Return the (X, Y) coordinate for the center point of the cell that contains the specified text.  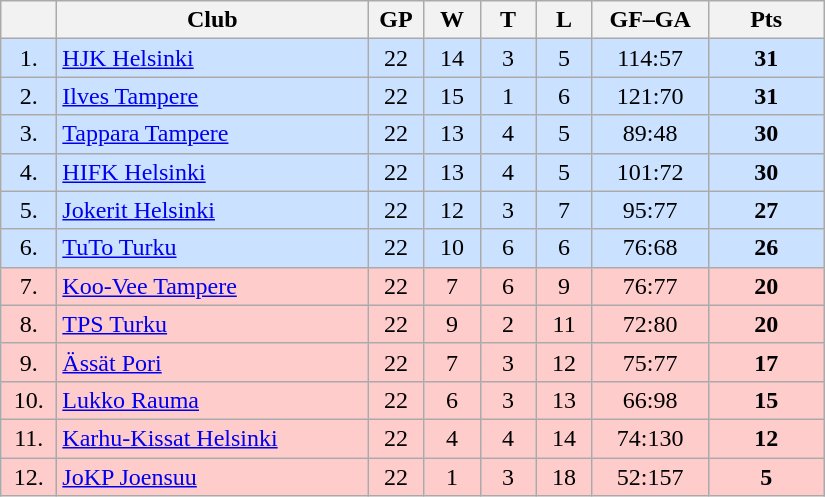
TuTo Turku (212, 248)
Jokerit Helsinki (212, 210)
12. (29, 477)
95:77 (650, 210)
Ilves Tampere (212, 96)
GF–GA (650, 20)
9. (29, 362)
5. (29, 210)
10. (29, 400)
6. (29, 248)
11. (29, 438)
Lukko Rauma (212, 400)
Tappara Tampere (212, 134)
W (452, 20)
GP (396, 20)
3. (29, 134)
10 (452, 248)
7. (29, 286)
27 (766, 210)
2 (508, 324)
66:98 (650, 400)
HJK Helsinki (212, 58)
Koo-Vee Tampere (212, 286)
4. (29, 172)
121:70 (650, 96)
18 (564, 477)
Pts (766, 20)
L (564, 20)
TPS Turku (212, 324)
T (508, 20)
Ässät Pori (212, 362)
1. (29, 58)
76:68 (650, 248)
52:157 (650, 477)
17 (766, 362)
26 (766, 248)
89:48 (650, 134)
11 (564, 324)
HIFK Helsinki (212, 172)
76:77 (650, 286)
74:130 (650, 438)
114:57 (650, 58)
Karhu-Kissat Helsinki (212, 438)
Club (212, 20)
JoKP Joensuu (212, 477)
72:80 (650, 324)
75:77 (650, 362)
101:72 (650, 172)
8. (29, 324)
2. (29, 96)
